From the cell containing the given text, extract its center point as (X, Y) coordinate. 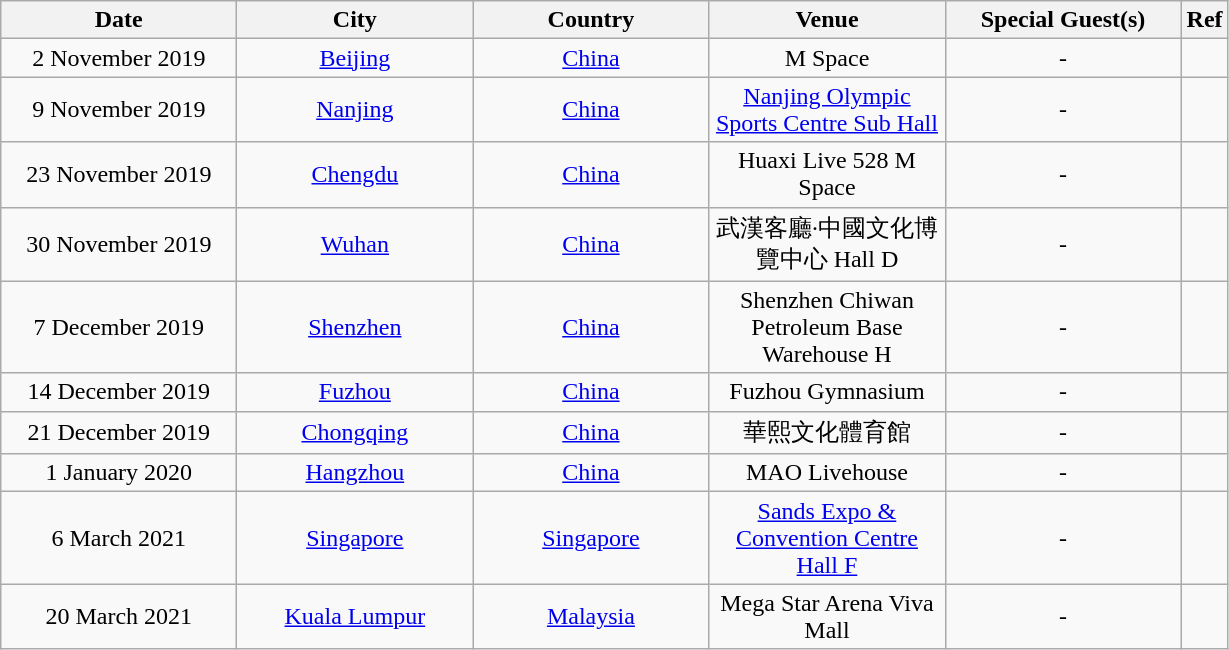
Mega Star Arena Viva Mall (827, 616)
Shenzhen (355, 327)
1 January 2020 (119, 473)
Nanjing (355, 110)
Nanjing Olympic Sports Centre Sub Hall (827, 110)
21 December 2019 (119, 432)
6 March 2021 (119, 538)
Sands Expo & Convention Centre Hall F (827, 538)
Fuzhou Gymnasium (827, 392)
Venue (827, 20)
30 November 2019 (119, 244)
華熙文化體育館 (827, 432)
Beijing (355, 58)
Special Guest(s) (1063, 20)
2 November 2019 (119, 58)
M Space (827, 58)
Ref (1204, 20)
Chengdu (355, 174)
7 December 2019 (119, 327)
Kuala Lumpur (355, 616)
Chongqing (355, 432)
Country (591, 20)
23 November 2019 (119, 174)
20 March 2021 (119, 616)
MAO Livehouse (827, 473)
Date (119, 20)
Huaxi Live 528 M Space (827, 174)
Hangzhou (355, 473)
Shenzhen Chiwan Petroleum Base Warehouse H (827, 327)
Malaysia (591, 616)
14 December 2019 (119, 392)
9 November 2019 (119, 110)
Wuhan (355, 244)
武漢客廳·中國文化博覽中心 Hall D (827, 244)
Fuzhou (355, 392)
City (355, 20)
